Scan for the cell matching the given text and deliver its (X, Y) coordinate at center. 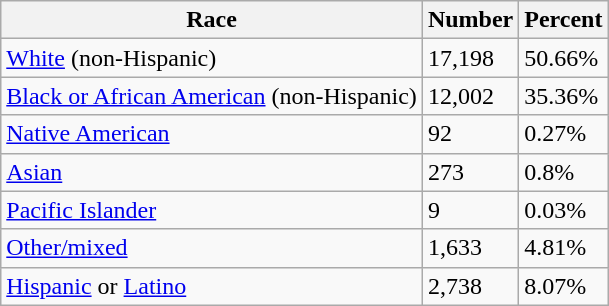
Pacific Islander (212, 210)
1,633 (470, 248)
50.66% (564, 58)
9 (470, 210)
Native American (212, 134)
17,198 (470, 58)
35.36% (564, 96)
0.27% (564, 134)
Percent (564, 20)
4.81% (564, 248)
12,002 (470, 96)
2,738 (470, 286)
273 (470, 172)
Number (470, 20)
92 (470, 134)
White (non-Hispanic) (212, 58)
0.03% (564, 210)
Race (212, 20)
0.8% (564, 172)
Black or African American (non-Hispanic) (212, 96)
8.07% (564, 286)
Hispanic or Latino (212, 286)
Asian (212, 172)
Other/mixed (212, 248)
